Find where the given text appears and provide that cell's center as (X, Y) coordinate. 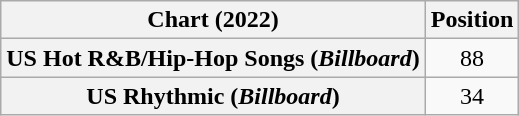
34 (472, 96)
Position (472, 20)
Chart (2022) (213, 20)
US Rhythmic (Billboard) (213, 96)
US Hot R&B/Hip-Hop Songs (Billboard) (213, 58)
88 (472, 58)
